Determine the [x, y] coordinate at the center of the cell enclosing the given text.  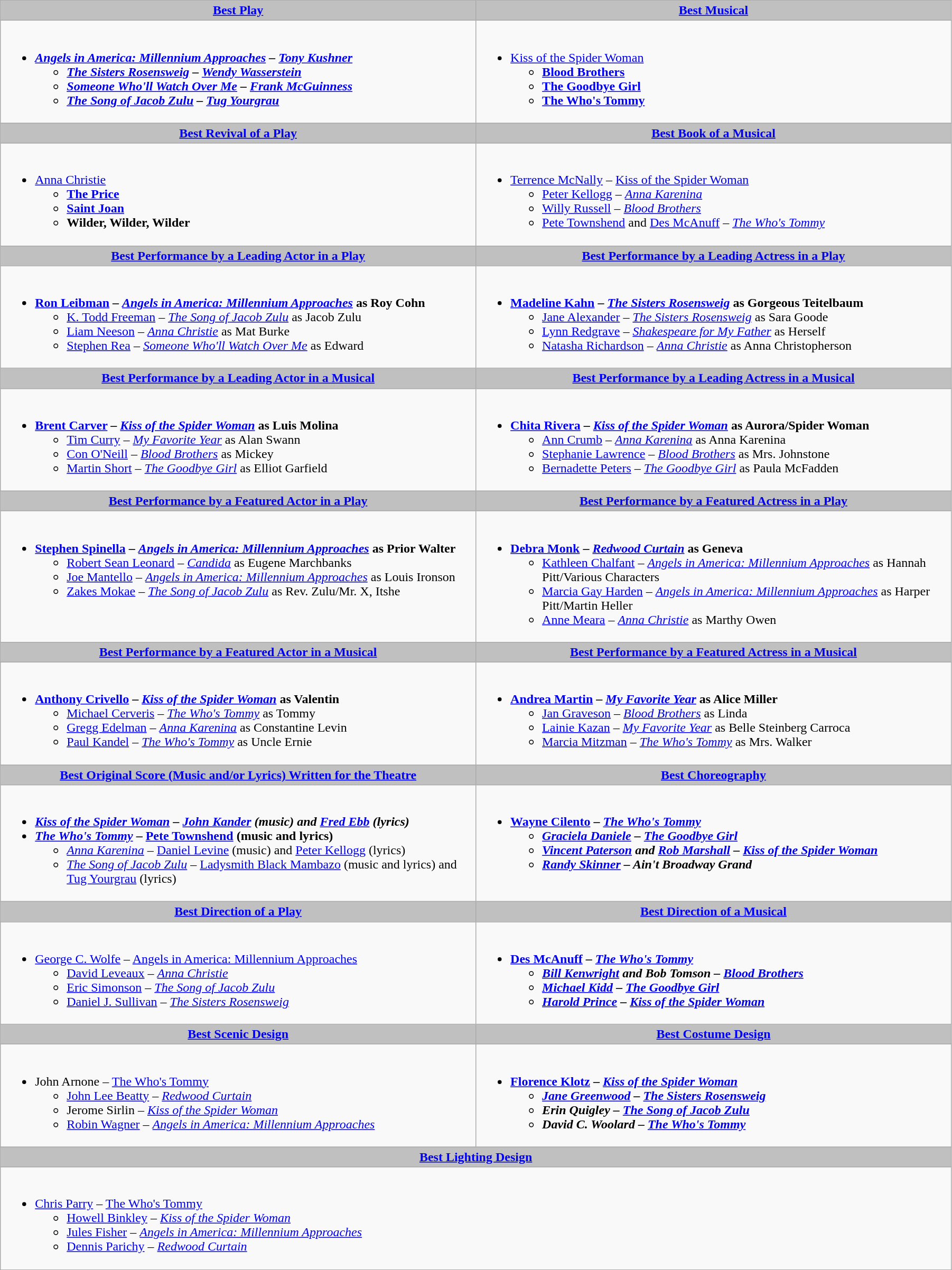
Best Performance by a Leading Actor in a Musical [238, 378]
Best Original Score (Music and/or Lyrics) Written for the Theatre [238, 775]
Des McAnuff – The Who's TommyBill Kenwright and Bob Tomson – Blood BrothersMichael Kidd – The Goodbye GirlHarold Prince – Kiss of the Spider Woman [714, 973]
Best Performance by a Featured Actor in a Play [238, 501]
Best Choreography [714, 775]
Best Direction of a Play [238, 912]
Best Book of a Musical [714, 133]
Best Performance by a Featured Actress in a Play [714, 501]
Best Revival of a Play [238, 133]
Best Performance by a Leading Actress in a Musical [714, 378]
Best Costume Design [714, 1034]
Best Performance by a Leading Actor in a Play [238, 256]
Best Lighting Design [476, 1157]
Best Scenic Design [238, 1034]
Best Direction of a Musical [714, 912]
Best Musical [714, 11]
Best Play [238, 11]
Best Performance by a Leading Actress in a Play [714, 256]
Anna ChristieThe PriceSaint JoanWilder, Wilder, Wilder [238, 194]
Kiss of the Spider WomanBlood BrothersThe Goodbye GirlThe Who's Tommy [714, 72]
Best Performance by a Featured Actress in a Musical [714, 652]
Best Performance by a Featured Actor in a Musical [238, 652]
